From the cell containing the given text, extract its center point as [X, Y] coordinate. 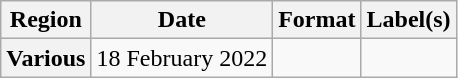
Various [46, 58]
Date [182, 20]
18 February 2022 [182, 58]
Region [46, 20]
Format [317, 20]
Label(s) [408, 20]
